Return the [x, y] coordinate for the center point of the cell that contains the specified text.  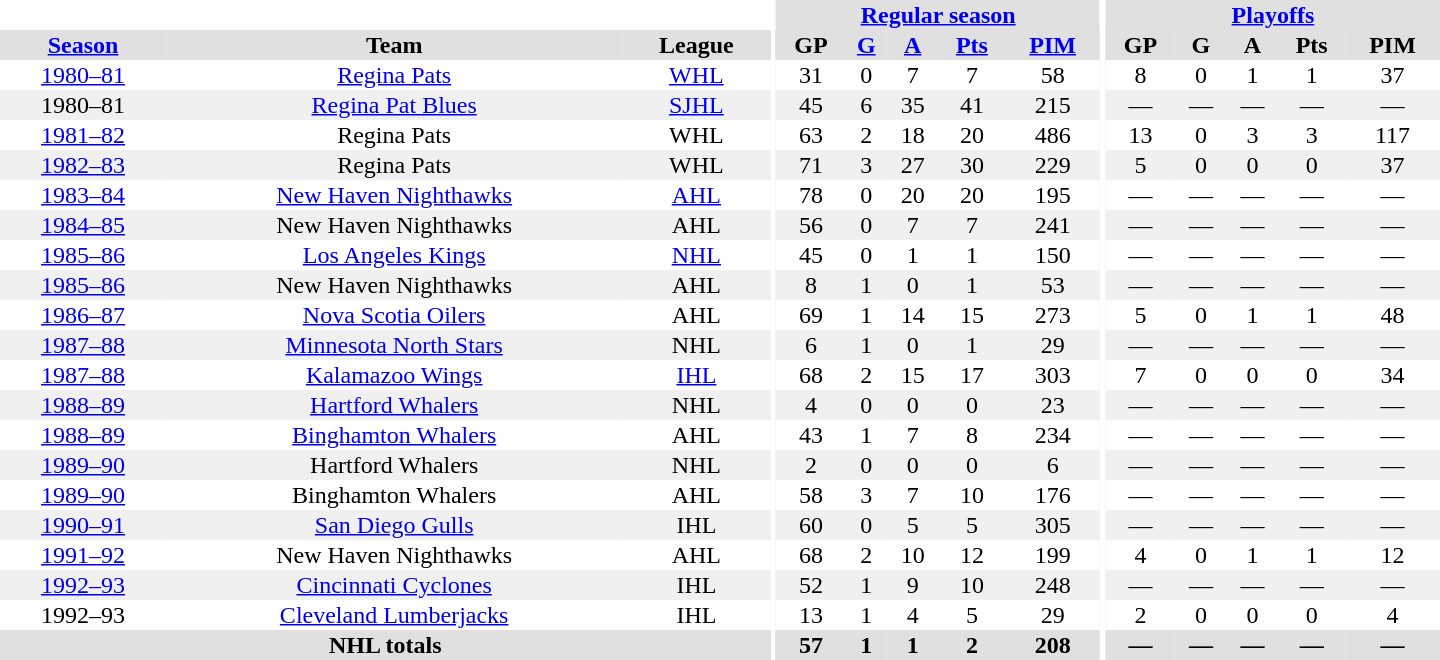
1990–91 [83, 525]
14 [913, 315]
23 [1052, 405]
Playoffs [1273, 15]
69 [810, 315]
Season [83, 45]
27 [913, 165]
305 [1052, 525]
31 [810, 75]
Regina Pat Blues [394, 105]
229 [1052, 165]
60 [810, 525]
NHL totals [386, 645]
1984–85 [83, 225]
234 [1052, 435]
117 [1392, 135]
18 [913, 135]
35 [913, 105]
56 [810, 225]
215 [1052, 105]
241 [1052, 225]
Cincinnati Cyclones [394, 585]
486 [1052, 135]
1981–82 [83, 135]
1986–87 [83, 315]
San Diego Gulls [394, 525]
Nova Scotia Oilers [394, 315]
1982–83 [83, 165]
78 [810, 195]
57 [810, 645]
150 [1052, 255]
195 [1052, 195]
34 [1392, 375]
SJHL [696, 105]
41 [972, 105]
71 [810, 165]
53 [1052, 285]
Regular season [938, 15]
199 [1052, 555]
248 [1052, 585]
Kalamazoo Wings [394, 375]
Minnesota North Stars [394, 345]
30 [972, 165]
Cleveland Lumberjacks [394, 615]
1983–84 [83, 195]
176 [1052, 495]
League [696, 45]
17 [972, 375]
Team [394, 45]
1991–92 [83, 555]
303 [1052, 375]
273 [1052, 315]
Los Angeles Kings [394, 255]
9 [913, 585]
48 [1392, 315]
63 [810, 135]
52 [810, 585]
43 [810, 435]
208 [1052, 645]
